Search for the cell housing the specified text and yield its [X, Y] center coordinate. 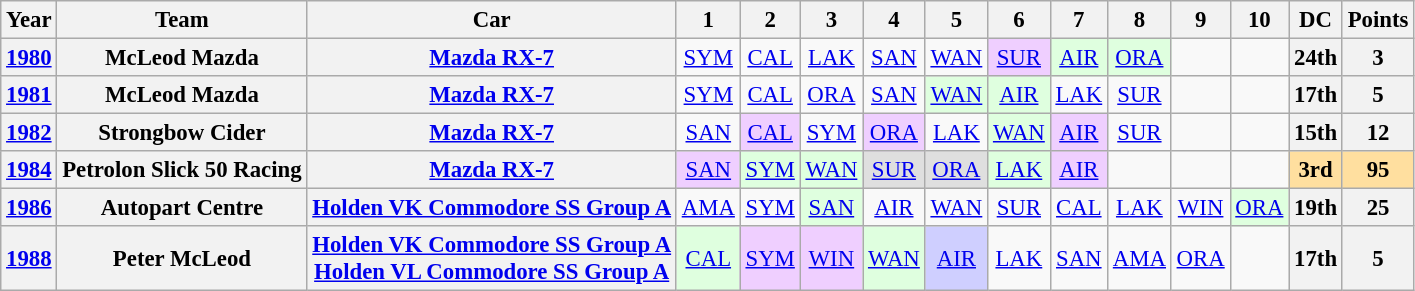
1981 [29, 95]
Holden VK Commodore SS Group A [492, 208]
15th [1316, 133]
19th [1316, 208]
Strongbow Cider [182, 133]
95 [1378, 170]
25 [1378, 208]
Petrolon Slick 50 Racing [182, 170]
1984 [29, 170]
6 [1019, 20]
DC [1316, 20]
1 [708, 20]
3rd [1316, 170]
Year [29, 20]
24th [1316, 58]
Team [182, 20]
Car [492, 20]
9 [1200, 20]
10 [1260, 20]
8 [1140, 20]
1988 [29, 258]
1982 [29, 133]
Holden VK Commodore SS Group AHolden VL Commodore SS Group A [492, 258]
2 [770, 20]
1980 [29, 58]
4 [894, 20]
Peter McLeod [182, 258]
1986 [29, 208]
Points [1378, 20]
7 [1078, 20]
12 [1378, 133]
Autopart Centre [182, 208]
